Determine the [X, Y] coordinate at the center of the cell enclosing the given text.  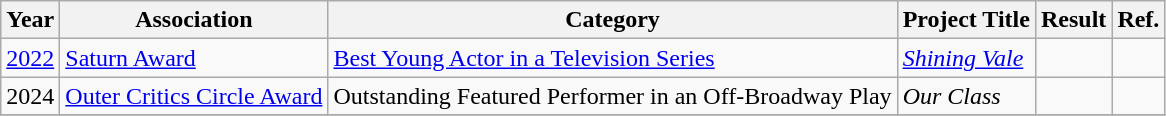
Category [612, 20]
Result [1073, 20]
2024 [30, 96]
Our Class [966, 96]
Saturn Award [194, 58]
Ref. [1138, 20]
Outer Critics Circle Award [194, 96]
2022 [30, 58]
Outstanding Featured Performer in an Off-Broadway Play [612, 96]
Best Young Actor in a Television Series [612, 58]
Year [30, 20]
Project Title [966, 20]
Shining Vale [966, 58]
Association [194, 20]
